Locate the cell with the specified text and output its (x, y) center coordinate. 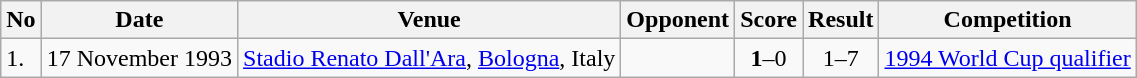
1–0 (769, 58)
No (21, 20)
Stadio Renato Dall'Ara, Bologna, Italy (430, 58)
1–7 (841, 58)
Result (841, 20)
1994 World Cup qualifier (1008, 58)
Opponent (678, 20)
1. (21, 58)
Competition (1008, 20)
17 November 1993 (139, 58)
Venue (430, 20)
Date (139, 20)
Score (769, 20)
